Pinpoint the cell where the given text exists, returning its (X, Y) midpoint coordinate. 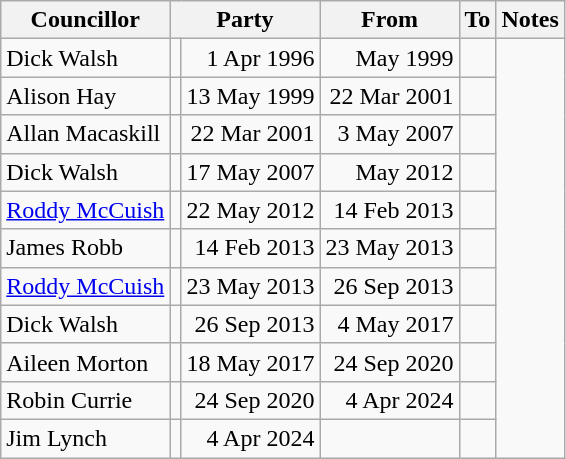
From (390, 20)
May 1999 (390, 58)
13 May 1999 (250, 96)
Party (245, 20)
4 May 2017 (390, 324)
Allan Macaskill (86, 134)
Robin Currie (86, 400)
May 2012 (390, 172)
James Robb (86, 248)
Alison Hay (86, 96)
To (478, 20)
Aileen Morton (86, 362)
1 Apr 1996 (250, 58)
Councillor (86, 20)
18 May 2017 (250, 362)
Jim Lynch (86, 438)
3 May 2007 (390, 134)
22 May 2012 (250, 210)
Notes (530, 20)
17 May 2007 (250, 172)
